Find where the given text appears and provide that cell's center as [x, y] coordinate. 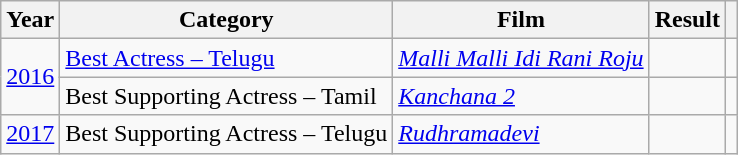
Best Supporting Actress – Telugu [226, 134]
Malli Malli Idi Rani Roju [521, 58]
Film [521, 20]
Rudhramadevi [521, 134]
2017 [30, 134]
Best Supporting Actress – Tamil [226, 96]
Kanchana 2 [521, 96]
Result [687, 20]
Year [30, 20]
Best Actress – Telugu [226, 58]
2016 [30, 77]
Category [226, 20]
